Pinpoint the cell where the given text exists, returning its [X, Y] midpoint coordinate. 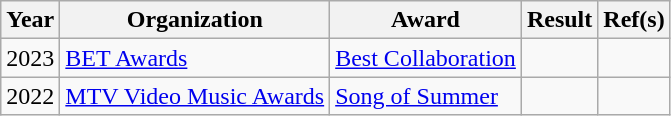
2023 [30, 58]
Organization [195, 20]
Ref(s) [634, 20]
Song of Summer [426, 96]
Award [426, 20]
2022 [30, 96]
Best Collaboration [426, 58]
Year [30, 20]
Result [559, 20]
BET Awards [195, 58]
MTV Video Music Awards [195, 96]
